Search for the cell housing the specified text and yield its (x, y) center coordinate. 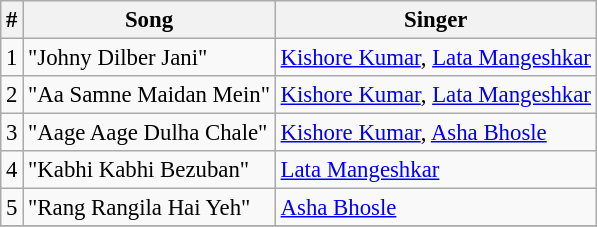
Song (150, 20)
"Kabhi Kabhi Bezuban" (150, 170)
Singer (436, 20)
"Johny Dilber Jani" (150, 58)
1 (12, 58)
3 (12, 133)
"Aa Samne Maidan Mein" (150, 95)
4 (12, 170)
# (12, 20)
Lata Mangeshkar (436, 170)
5 (12, 208)
2 (12, 95)
Kishore Kumar, Asha Bhosle (436, 133)
Asha Bhosle (436, 208)
"Rang Rangila Hai Yeh" (150, 208)
"Aage Aage Dulha Chale" (150, 133)
